Locate the cell with the specified text and output its (x, y) center coordinate. 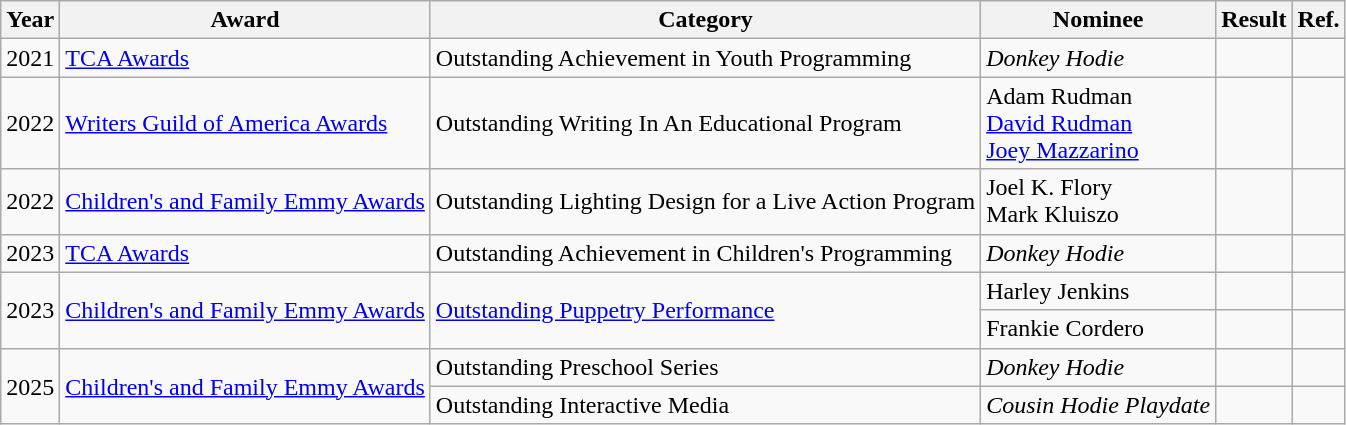
Harley Jenkins (1098, 291)
2025 (30, 386)
Award (245, 20)
Outstanding Puppetry Performance (705, 310)
Result (1254, 20)
Adam RudmanDavid RudmanJoey Mazzarino (1098, 123)
Outstanding Achievement in Youth Programming (705, 58)
Category (705, 20)
Outstanding Preschool Series (705, 367)
Outstanding Lighting Design for a Live Action Program (705, 202)
Year (30, 20)
Outstanding Interactive Media (705, 405)
Frankie Cordero (1098, 329)
2021 (30, 58)
Nominee (1098, 20)
Cousin Hodie Playdate (1098, 405)
Writers Guild of America Awards (245, 123)
Ref. (1318, 20)
Outstanding Writing In An Educational Program (705, 123)
Outstanding Achievement in Children's Programming (705, 253)
Joel K. FloryMark Kluiszo (1098, 202)
